Capture the cell that displays the provided text and extract its [X, Y] central coordinate. 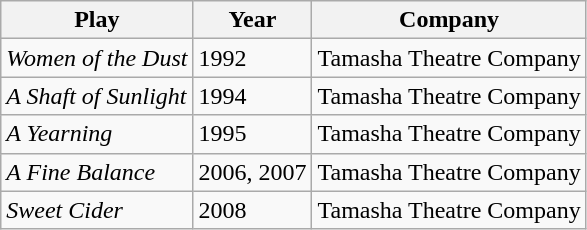
Company [449, 20]
Women of the Dust [97, 58]
Year [252, 20]
2008 [252, 210]
1992 [252, 58]
1995 [252, 134]
A Fine Balance [97, 172]
Sweet Cider [97, 210]
A Yearning [97, 134]
2006, 2007 [252, 172]
A Shaft of Sunlight [97, 96]
1994 [252, 96]
Play [97, 20]
